Identify which cell holds the provided text, then report its [X, Y] central coordinate. 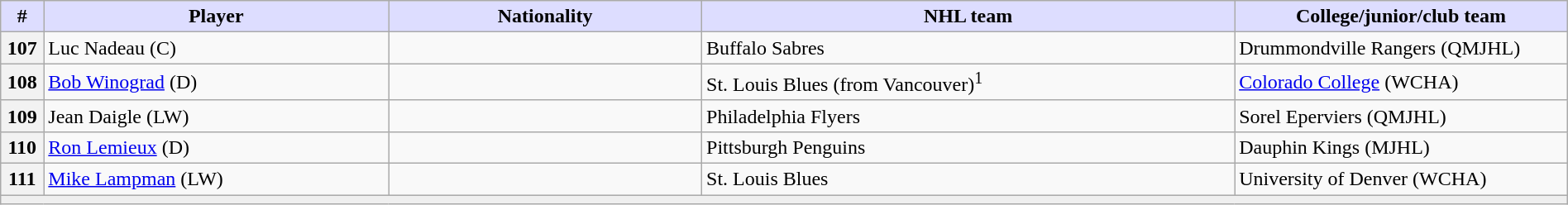
Player [217, 17]
Pittsburgh Penguins [968, 147]
Mike Lampman (LW) [217, 179]
Ron Lemieux (D) [217, 147]
107 [22, 48]
NHL team [968, 17]
Drummondville Rangers (QMJHL) [1401, 48]
108 [22, 83]
Dauphin Kings (MJHL) [1401, 147]
College/junior/club team [1401, 17]
University of Denver (WCHA) [1401, 179]
St. Louis Blues (from Vancouver)1 [968, 83]
St. Louis Blues [968, 179]
Buffalo Sabres [968, 48]
Jean Daigle (LW) [217, 116]
Colorado College (WCHA) [1401, 83]
# [22, 17]
Bob Winograd (D) [217, 83]
111 [22, 179]
Philadelphia Flyers [968, 116]
110 [22, 147]
Sorel Eperviers (QMJHL) [1401, 116]
Luc Nadeau (C) [217, 48]
109 [22, 116]
Nationality [546, 17]
